Provide the (x, y) coordinate of the cell's center where the given text is located.  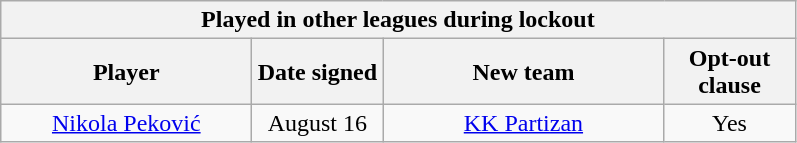
August 16 (318, 123)
Opt-out clause (730, 72)
New team (524, 72)
Nikola Peković (126, 123)
Date signed (318, 72)
Played in other leagues during lockout (398, 20)
KK Partizan (524, 123)
Yes (730, 123)
Player (126, 72)
